Extract the [X, Y] coordinate from the center of the cell holding the provided text.  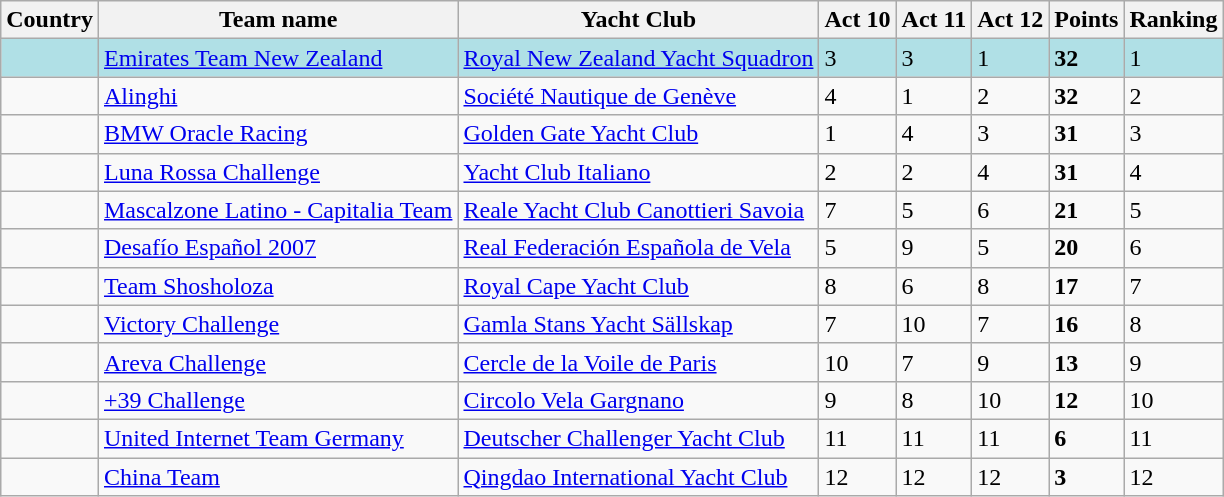
Team Shosholoza [278, 286]
Yacht Club Italiano [638, 172]
Act 12 [1010, 20]
Emirates Team New Zealand [278, 58]
China Team [278, 477]
20 [1086, 248]
17 [1086, 286]
BMW Oracle Racing [278, 134]
Points [1086, 20]
Alinghi [278, 96]
Act 10 [858, 20]
Team name [278, 20]
Luna Rossa Challenge [278, 172]
16 [1086, 324]
21 [1086, 210]
+39 Challenge [278, 400]
Areva Challenge [278, 362]
Reale Yacht Club Canottieri Savoia [638, 210]
Royal New Zealand Yacht Squadron [638, 58]
Qingdao International Yacht Club [638, 477]
Ranking [1174, 20]
Act 11 [934, 20]
Desafío Español 2007 [278, 248]
Country [50, 20]
Société Nautique de Genève [638, 96]
Golden Gate Yacht Club [638, 134]
United Internet Team Germany [278, 438]
Circolo Vela Gargnano [638, 400]
Yacht Club [638, 20]
Cercle de la Voile de Paris [638, 362]
Victory Challenge [278, 324]
Deutscher Challenger Yacht Club [638, 438]
Royal Cape Yacht Club [638, 286]
13 [1086, 362]
Real Federación Española de Vela [638, 248]
Mascalzone Latino - Capitalia Team [278, 210]
Gamla Stans Yacht Sällskap [638, 324]
